Return [X, Y] of the center of cell containing provided text 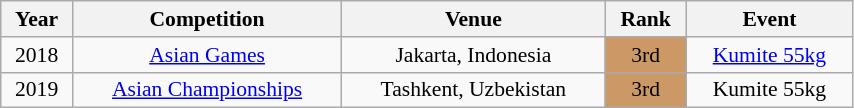
Competition [206, 19]
Venue [474, 19]
Year [37, 19]
Rank [646, 19]
2018 [37, 55]
Event [769, 19]
Jakarta, Indonesia [474, 55]
Asian Championships [206, 90]
Tashkent, Uzbekistan [474, 90]
Asian Games [206, 55]
2019 [37, 90]
